Output the (X, Y) coordinate of the center of the cell containing the given text.  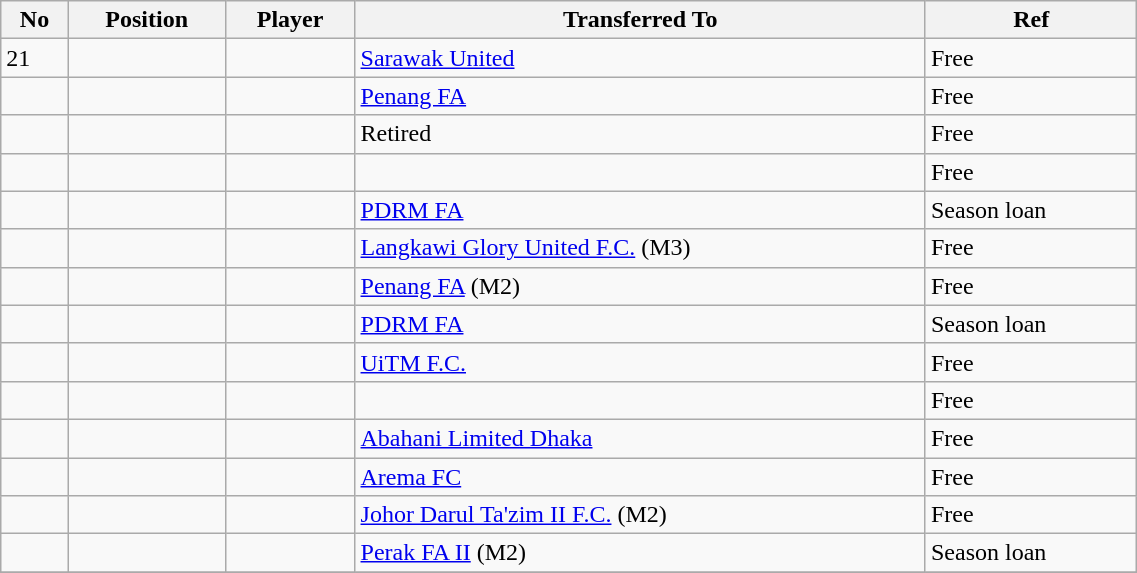
Player (290, 20)
Penang FA (M2) (640, 286)
Sarawak United (640, 58)
No (35, 20)
UiTM F.C. (640, 362)
Langkawi Glory United F.C. (M3) (640, 248)
Ref (1030, 20)
Position (146, 20)
Retired (640, 134)
Arema FC (640, 477)
Transferred To (640, 20)
21 (35, 58)
Johor Darul Ta'zim II F.C. (M2) (640, 515)
Perak FA II (M2) (640, 553)
Penang FA (640, 96)
Abahani Limited Dhaka (640, 438)
